Detect which cell encompasses the target text, then output its (X, Y) center coordinate. 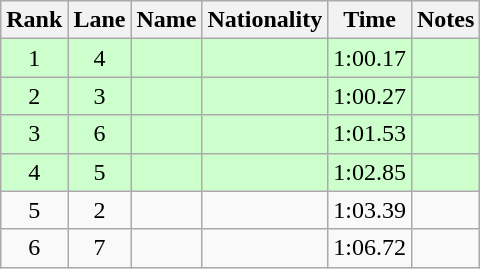
Time (370, 20)
1:00.17 (370, 58)
Rank (34, 20)
1:03.39 (370, 210)
1 (34, 58)
1:01.53 (370, 134)
Lane (100, 20)
7 (100, 248)
Notes (445, 20)
Nationality (265, 20)
Name (166, 20)
1:00.27 (370, 96)
1:06.72 (370, 248)
1:02.85 (370, 172)
